Detect which cell encompasses the target text, then output its (x, y) center coordinate. 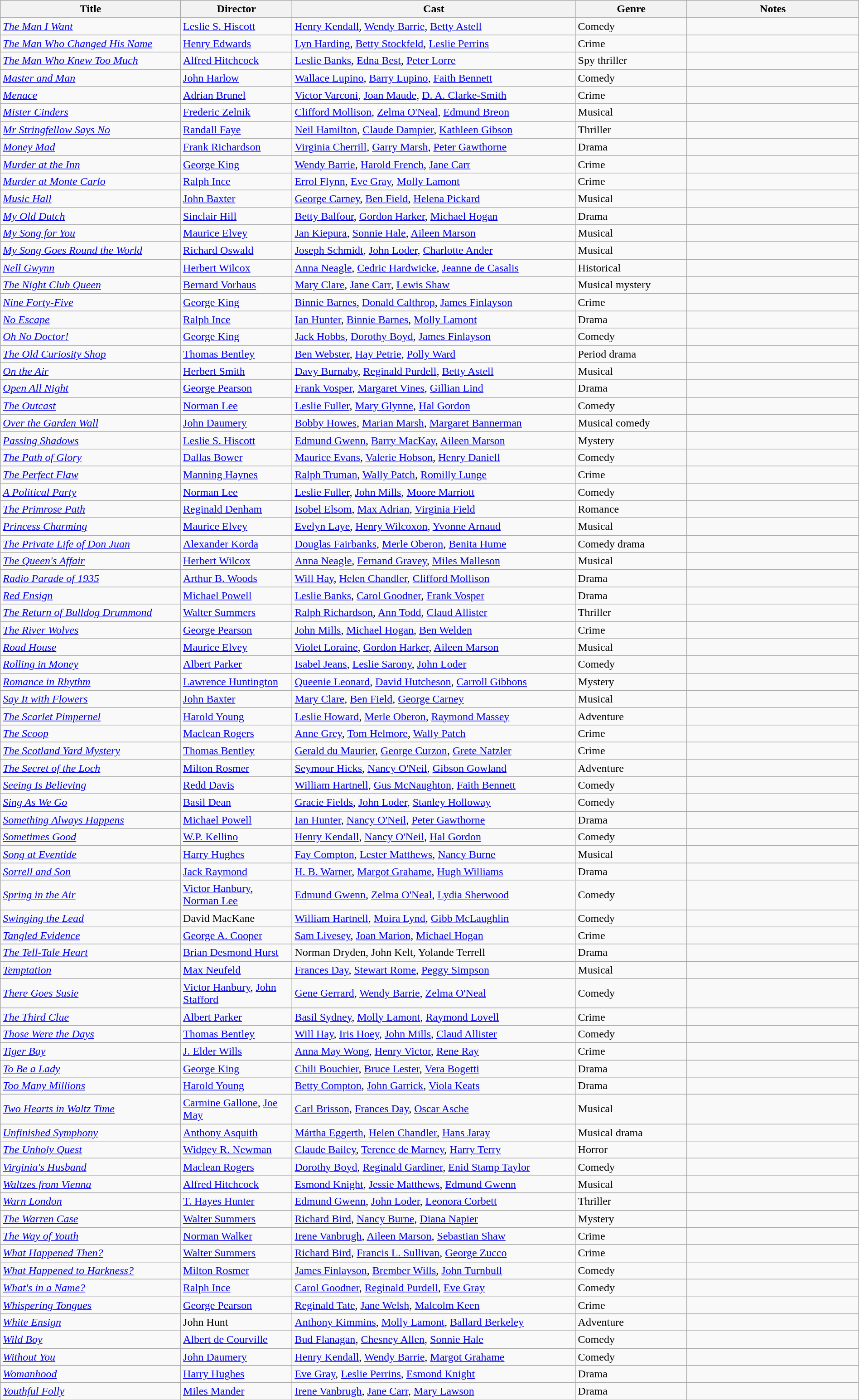
My Song Goes Round the World (91, 251)
Victor Varconi, Joan Maude, D. A. Clarke-Smith (434, 95)
Ben Webster, Hay Petrie, Polly Ward (434, 354)
Ralph Truman, Wally Patch, Romilly Lunge (434, 475)
My Song for You (91, 233)
The Perfect Flaw (91, 475)
Historical (631, 268)
Richard Oswald (236, 251)
Anna May Wong, Henry Victor, Rene Ray (434, 1051)
Isobel Elsom, Max Adrian, Virginia Field (434, 509)
Frank Richardson (236, 147)
Victor Hanbury, John Stafford (236, 993)
Richard Bird, Francis L. Sullivan, George Zucco (434, 1253)
Warn London (91, 1201)
Carl Brisson, Frances Day, Oscar Asche (434, 1109)
The Tell-Tale Heart (91, 953)
Richard Bird, Nancy Burne, Diana Napier (434, 1219)
Unfinished Symphony (91, 1133)
Frances Day, Stewart Rome, Peggy Simpson (434, 970)
The Old Curiosity Shop (91, 354)
Norman Dryden, John Kelt, Yolande Terrell (434, 953)
The Scotland Yard Mystery (91, 751)
Jack Hobbs, Dorothy Boyd, James Finlayson (434, 337)
The Outcast (91, 406)
Victor Hanbury, Norman Lee (236, 895)
Ralph Richardson, Ann Todd, Claud Allister (434, 613)
Max Neufeld (236, 970)
Reginald Tate, Jane Welsh, Malcolm Keen (434, 1305)
Seymour Hicks, Nancy O'Neil, Gibson Gowland (434, 768)
Whispering Tongues (91, 1305)
Anthony Asquith (236, 1133)
A Political Party (91, 492)
Spy thriller (631, 61)
William Hartnell, Moira Lynd, Gibb McLaughlin (434, 918)
Basil Sydney, Molly Lamont, Raymond Lovell (434, 1017)
Jack Raymond (236, 872)
Chili Bouchier, Bruce Lester, Vera Bogetti (434, 1068)
Say It with Flowers (91, 699)
Binnie Barnes, Donald Calthrop, James Finlayson (434, 302)
Nell Gwynn (91, 268)
Basil Dean (236, 803)
Sometimes Good (91, 837)
Isabel Jeans, Leslie Sarony, John Loder (434, 664)
There Goes Susie (91, 993)
Wallace Lupino, Barry Lupino, Faith Bennett (434, 78)
Herbert Smith (236, 371)
Temptation (91, 970)
Lawrence Huntington (236, 682)
Fay Compton, Lester Matthews, Nancy Burne (434, 854)
The Night Club Queen (91, 285)
What Happened Then? (91, 1253)
Errol Flynn, Eve Gray, Molly Lamont (434, 181)
Period drama (631, 354)
Anna Neagle, Cedric Hardwicke, Jeanne de Casalis (434, 268)
Waltzes from Vienna (91, 1184)
Sing As We Go (91, 803)
Gerald du Maurier, George Curzon, Grete Natzler (434, 751)
Princess Charming (91, 527)
Leslie Fuller, Mary Glynne, Hal Gordon (434, 406)
Henry Kendall, Nancy O'Neil, Hal Gordon (434, 837)
Redd Davis (236, 785)
Miles Mander (236, 1391)
W.P. Kellino (236, 837)
No Escape (91, 320)
Director (236, 9)
Comedy drama (631, 544)
Master and Man (91, 78)
Anna Neagle, Fernand Gravey, Miles Malleson (434, 561)
David MacKane (236, 918)
Youthful Folly (91, 1391)
Wild Boy (91, 1339)
Henry Edwards (236, 44)
John Mills, Michael Hogan, Ben Welden (434, 630)
The River Wolves (91, 630)
The Man I Want (91, 26)
Wendy Barrie, Harold French, Jane Carr (434, 164)
Title (91, 9)
Murder at Monte Carlo (91, 181)
The Queen's Affair (91, 561)
Adrian Brunel (236, 95)
Mister Cinders (91, 112)
Esmond Knight, Jessie Matthews, Edmund Gwenn (434, 1184)
Romance (631, 509)
Virginia's Husband (91, 1167)
Frederic Zelnik (236, 112)
Horror (631, 1150)
Music Hall (91, 199)
The Unholy Quest (91, 1150)
Violet Loraine, Gordon Harker, Aileen Marson (434, 647)
Ian Hunter, Nancy O'Neil, Peter Gawthorne (434, 820)
The Scarlet Pimpernel (91, 716)
Carmine Gallone, Joe May (236, 1109)
The Private Life of Don Juan (91, 544)
Nine Forty-Five (91, 302)
The Path of Glory (91, 457)
Alexander Korda (236, 544)
Edmund Gwenn, Barry MacKay, Aileen Marson (434, 440)
Claude Bailey, Terence de Marney, Harry Terry (434, 1150)
Joseph Schmidt, John Loder, Charlotte Ander (434, 251)
The Way of Youth (91, 1236)
Musical mystery (631, 285)
Henry Kendall, Wendy Barrie, Margot Grahame (434, 1356)
Virginia Cherrill, Garry Marsh, Peter Gawthorne (434, 147)
Bobby Howes, Marian Marsh, Margaret Bannerman (434, 423)
Mártha Eggerth, Helen Chandler, Hans Jaray (434, 1133)
Brian Desmond Hurst (236, 953)
Red Ensign (91, 596)
The Secret of the Loch (91, 768)
William Hartnell, Gus McNaughton, Faith Bennett (434, 785)
Murder at the Inn (91, 164)
Musical drama (631, 1133)
Swinging the Lead (91, 918)
John Hunt (236, 1322)
Henry Kendall, Wendy Barrie, Betty Astell (434, 26)
Irene Vanbrugh, Aileen Marson, Sebastian Shaw (434, 1236)
Sinclair Hill (236, 216)
Douglas Fairbanks, Merle Oberon, Benita Hume (434, 544)
Maurice Evans, Valerie Hobson, Henry Daniell (434, 457)
George Carney, Ben Field, Helena Pickard (434, 199)
Neil Hamilton, Claude Dampier, Kathleen Gibson (434, 130)
Notes (773, 9)
The Scoop (91, 733)
Sam Livesey, Joan Marion, Michael Hogan (434, 935)
Eve Gray, Leslie Perrins, Esmond Knight (434, 1374)
On the Air (91, 371)
The Warren Case (91, 1219)
The Return of Bulldog Drummond (91, 613)
Money Mad (91, 147)
Leslie Fuller, John Mills, Moore Marriott (434, 492)
Road House (91, 647)
What Happened to Harkness? (91, 1270)
The Man Who Knew Too Much (91, 61)
Too Many Millions (91, 1086)
Oh No Doctor! (91, 337)
Dallas Bower (236, 457)
Betty Compton, John Garrick, Viola Keats (434, 1086)
What's in a Name? (91, 1288)
Will Hay, Helen Chandler, Clifford Mollison (434, 578)
My Old Dutch (91, 216)
Arthur B. Woods (236, 578)
Betty Balfour, Gordon Harker, Michael Hogan (434, 216)
Womanhood (91, 1374)
Seeing Is Believing (91, 785)
Leslie Howard, Merle Oberon, Raymond Massey (434, 716)
Frank Vosper, Margaret Vines, Gillian Lind (434, 388)
Jan Kiepura, Sonnie Hale, Aileen Marson (434, 233)
Randall Faye (236, 130)
T. Hayes Hunter (236, 1201)
H. B. Warner, Margot Grahame, Hugh Williams (434, 872)
Ian Hunter, Binnie Barnes, Molly Lamont (434, 320)
Open All Night (91, 388)
Mary Clare, Jane Carr, Lewis Shaw (434, 285)
Those Were the Days (91, 1034)
Spring in the Air (91, 895)
Clifford Mollison, Zelma O'Neal, Edmund Breon (434, 112)
Anne Grey, Tom Helmore, Wally Patch (434, 733)
Genre (631, 9)
Menace (91, 95)
J. Elder Wills (236, 1051)
Lyn Harding, Betty Stockfeld, Leslie Perrins (434, 44)
Without You (91, 1356)
Edmund Gwenn, Zelma O'Neal, Lydia Sherwood (434, 895)
Davy Burnaby, Reginald Purdell, Betty Astell (434, 371)
Bud Flanagan, Chesney Allen, Sonnie Hale (434, 1339)
Leslie Banks, Edna Best, Peter Lorre (434, 61)
Bernard Vorhaus (236, 285)
Albert de Courville (236, 1339)
Norman Walker (236, 1236)
Tangled Evidence (91, 935)
Cast (434, 9)
Gracie Fields, John Loder, Stanley Holloway (434, 803)
Irene Vanbrugh, Jane Carr, Mary Lawson (434, 1391)
Dorothy Boyd, Reginald Gardiner, Enid Stamp Taylor (434, 1167)
Tiger Bay (91, 1051)
Rolling in Money (91, 664)
The Man Who Changed His Name (91, 44)
The Primrose Path (91, 509)
Two Hearts in Waltz Time (91, 1109)
Song at Eventide (91, 854)
Romance in Rhythm (91, 682)
Queenie Leonard, David Hutcheson, Carroll Gibbons (434, 682)
Anthony Kimmins, Molly Lamont, Ballard Berkeley (434, 1322)
Gene Gerrard, Wendy Barrie, Zelma O'Neal (434, 993)
George A. Cooper (236, 935)
Manning Haynes (236, 475)
Musical comedy (631, 423)
John Harlow (236, 78)
The Third Clue (91, 1017)
Over the Garden Wall (91, 423)
Evelyn Laye, Henry Wilcoxon, Yvonne Arnaud (434, 527)
Leslie Banks, Carol Goodner, Frank Vosper (434, 596)
Will Hay, Iris Hoey, John Mills, Claud Allister (434, 1034)
White Ensign (91, 1322)
Carol Goodner, Reginald Purdell, Eve Gray (434, 1288)
Reginald Denham (236, 509)
To Be a Lady (91, 1068)
Radio Parade of 1935 (91, 578)
James Finlayson, Brember Wills, John Turnbull (434, 1270)
Passing Shadows (91, 440)
Something Always Happens (91, 820)
Sorrell and Son (91, 872)
Widgey R. Newman (236, 1150)
Mr Stringfellow Says No (91, 130)
Mary Clare, Ben Field, George Carney (434, 699)
Edmund Gwenn, John Loder, Leonora Corbett (434, 1201)
